Return (X, Y) of the center of cell containing provided text 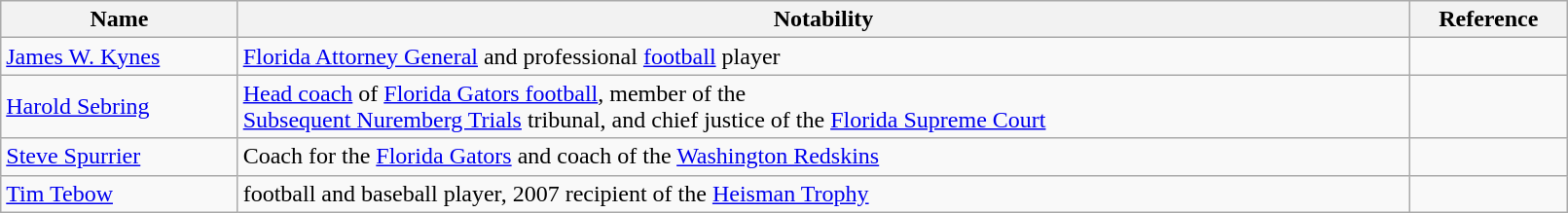
Reference (1489, 19)
Harold Sebring (119, 107)
Tim Tebow (119, 194)
football and baseball player, 2007 recipient of the Heisman Trophy (823, 194)
Coach for the Florida Gators and coach of the Washington Redskins (823, 157)
Florida Attorney General and professional football player (823, 56)
Notability (823, 19)
James W. Kynes (119, 56)
Name (119, 19)
Steve Spurrier (119, 157)
Head coach of Florida Gators football, member of theSubsequent Nuremberg Trials tribunal, and chief justice of the Florida Supreme Court (823, 107)
